Detect which cell encompasses the target text, then output its (x, y) center coordinate. 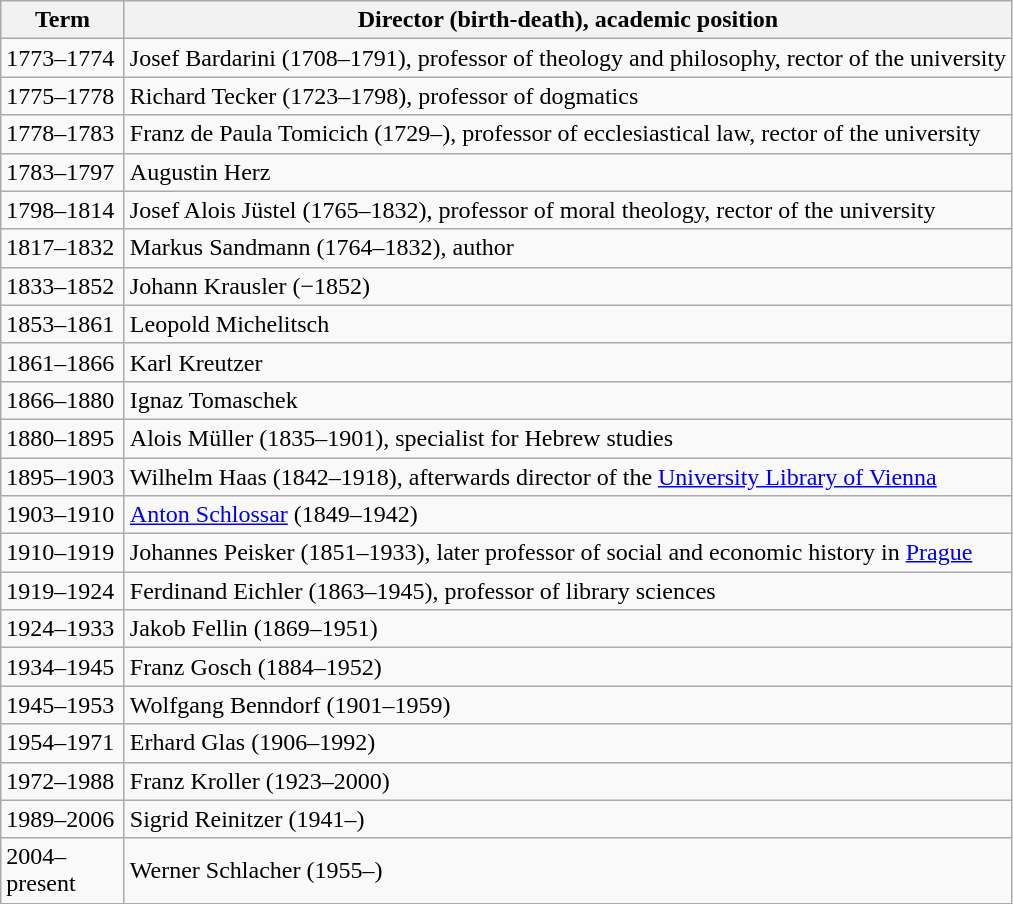
Sigrid Reinitzer (1941–) (568, 819)
1895–1903 (63, 477)
1954–1971 (63, 743)
1773–1774 (63, 58)
1972–1988 (63, 781)
1775–1778 (63, 96)
Wolfgang Benndorf (1901–1959) (568, 705)
1853–1861 (63, 324)
Erhard Glas (1906–1992) (568, 743)
1880–1895 (63, 438)
1783–1797 (63, 172)
1919–1924 (63, 591)
Alois Müller (1835–1901), specialist for Hebrew studies (568, 438)
1924–1933 (63, 629)
Franz Kroller (1923–2000) (568, 781)
1945–1953 (63, 705)
1798–1814 (63, 210)
Ignaz Tomaschek (568, 400)
Markus Sandmann (1764–1832), author (568, 248)
1833–1852 (63, 286)
Franz de Paula Tomicich (1729–), professor of ecclesiastical law, rector of the university (568, 134)
1817–1832 (63, 248)
Jakob Fellin (1869–1951) (568, 629)
Augustin Herz (568, 172)
1778–1783 (63, 134)
Ferdinand Eichler (1863–1945), professor of library sciences (568, 591)
Franz Gosch (1884–1952) (568, 667)
Leopold Michelitsch (568, 324)
1910–1919 (63, 553)
Josef Bardarini (1708–1791), professor of theology and philosophy, rector of the university (568, 58)
Johannes Peisker (1851–1933), later professor of social and economic history in Prague (568, 553)
Johann Krausler (−1852) (568, 286)
Director (birth-death), academic position (568, 20)
Werner Schlacher (1955–) (568, 870)
1903–1910 (63, 515)
1934–1945 (63, 667)
Josef Alois Jüstel (1765–1832), professor of moral theology, rector of the university (568, 210)
1989–2006 (63, 819)
Anton Schlossar (1849–1942) (568, 515)
Wilhelm Haas (1842–1918), afterwards director of the University Library of Vienna (568, 477)
Karl Kreutzer (568, 362)
1861–1866 (63, 362)
Term (63, 20)
2004–present (63, 870)
1866–1880 (63, 400)
Richard Tecker (1723–1798), professor of dogmatics (568, 96)
